Capture the cell that displays the provided text and extract its (x, y) central coordinate. 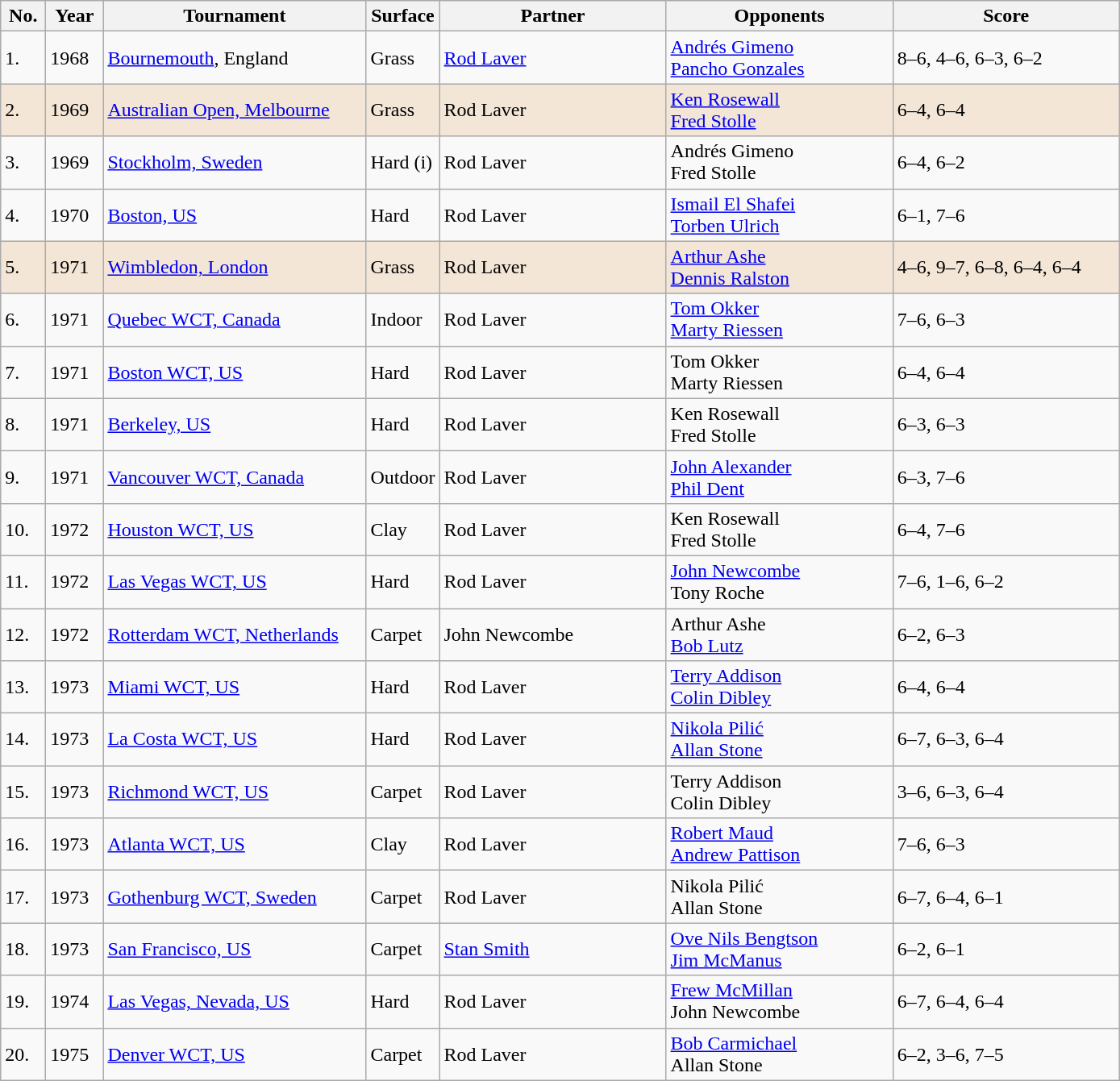
Stan Smith (553, 950)
1975 (74, 1054)
Ismail El Shafei Torben Ulrich (779, 214)
6–3, 7–6 (1006, 477)
4. (23, 214)
6–2, 6–1 (1006, 950)
1. (23, 58)
20. (23, 1054)
Arthur Ashe Dennis Ralston (779, 268)
12. (23, 634)
5. (23, 268)
Wimbledon, London (235, 268)
John Newcombe (553, 634)
13. (23, 687)
6–4, 6–2 (1006, 163)
18. (23, 950)
John Newcombe Tony Roche (779, 582)
4–6, 9–7, 6–8, 6–4, 6–4 (1006, 268)
6–2, 6–3 (1006, 634)
7. (23, 372)
Tournament (235, 16)
6–7, 6–3, 6–4 (1006, 740)
Las Vegas, Nevada, US (235, 1001)
6–7, 6–4, 6–4 (1006, 1001)
14. (23, 740)
Hard (i) (403, 163)
2. (23, 110)
1974 (74, 1001)
Houston WCT, US (235, 529)
6–3, 6–3 (1006, 424)
17. (23, 896)
Outdoor (403, 477)
8. (23, 424)
Arthur Ashe Bob Lutz (779, 634)
11. (23, 582)
Surface (403, 16)
Rotterdam WCT, Netherlands (235, 634)
Ove Nils Bengtson Jim McManus (779, 950)
Opponents (779, 16)
Miami WCT, US (235, 687)
15. (23, 792)
Score (1006, 16)
No. (23, 16)
9. (23, 477)
3–6, 6–3, 6–4 (1006, 792)
Denver WCT, US (235, 1054)
Bob Carmichael Allan Stone (779, 1054)
Frew McMillan John Newcombe (779, 1001)
Gothenburg WCT, Sweden (235, 896)
Robert Maud Andrew Pattison (779, 845)
La Costa WCT, US (235, 740)
3. (23, 163)
6. (23, 319)
6–7, 6–4, 6–1 (1006, 896)
Berkeley, US (235, 424)
19. (23, 1001)
1970 (74, 214)
Las Vegas WCT, US (235, 582)
Boston, US (235, 214)
Indoor (403, 319)
8–6, 4–6, 6–3, 6–2 (1006, 58)
6–2, 3–6, 7–5 (1006, 1054)
Boston WCT, US (235, 372)
6–1, 7–6 (1006, 214)
Richmond WCT, US (235, 792)
10. (23, 529)
6–4, 7–6 (1006, 529)
Bournemouth, England (235, 58)
Andrés Gimeno Fred Stolle (779, 163)
Stockholm, Sweden (235, 163)
1968 (74, 58)
Partner (553, 16)
7–6, 1–6, 6–2 (1006, 582)
Vancouver WCT, Canada (235, 477)
Australian Open, Melbourne (235, 110)
16. (23, 845)
Andrés Gimeno Pancho Gonzales (779, 58)
Quebec WCT, Canada (235, 319)
John Alexander Phil Dent (779, 477)
San Francisco, US (235, 950)
Year (74, 16)
Atlanta WCT, US (235, 845)
